Output the [x, y] coordinate of the center of the cell containing the given text.  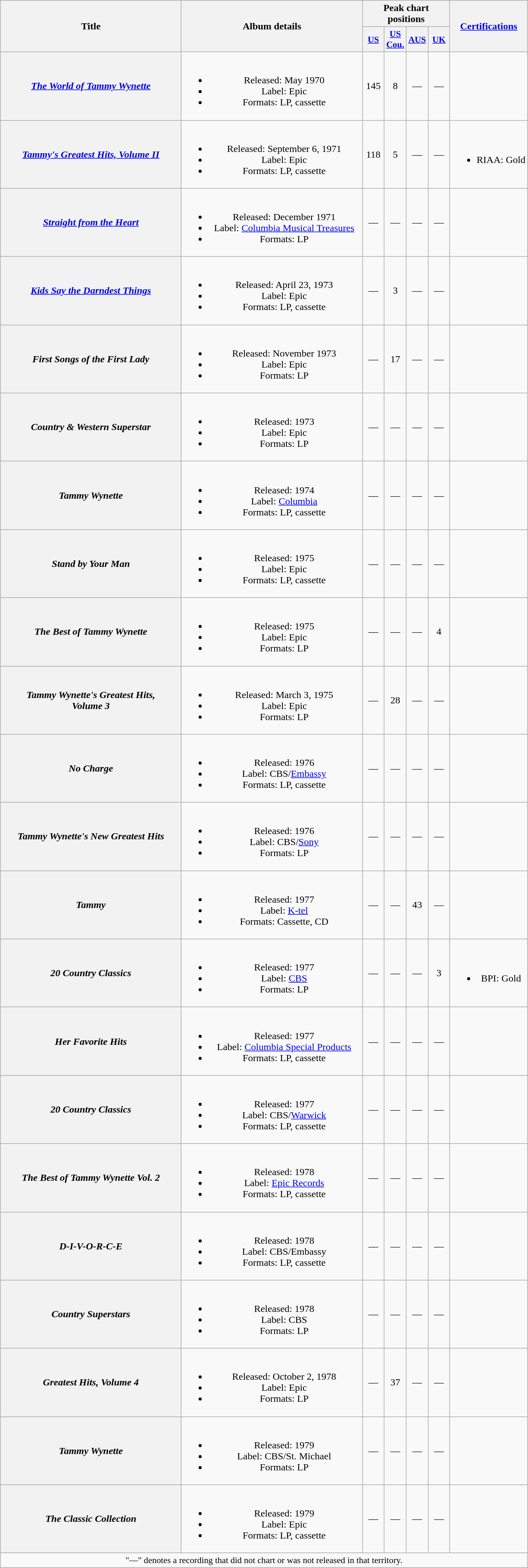
Peak chartpositions [406, 14]
The Best of Tammy Wynette Vol. 2 [91, 1178]
Released: 1973Label: EpicFormats: LP [272, 427]
4 [439, 631]
Released: March 3, 1975Label: EpicFormats: LP [272, 700]
37 [395, 1382]
Released: 1976Label: CBS/EmbassyFormats: LP, cassette [272, 769]
AUS [417, 39]
Released: 1978Label: CBS/EmbassyFormats: LP, cassette [272, 1246]
5 [395, 154]
Released: September 6, 1971Label: EpicFormats: LP, cassette [272, 154]
Country Superstars [91, 1314]
Released: 1976Label: CBS/SonyFormats: LP [272, 836]
Tammy's Greatest Hits, Volume II [91, 154]
Released: 1977Label: K-telFormats: Cassette, CD [272, 905]
Her Favorite Hits [91, 1042]
118 [374, 154]
Released: October 2, 1978Label: EpicFormats: LP [272, 1382]
USCou. [395, 39]
Released: 1977Label: Columbia Special ProductsFormats: LP, cassette [272, 1042]
8 [395, 86]
Released: April 23, 1973Label: EpicFormats: LP, cassette [272, 291]
Released: 1977Label: CBS/WarwickFormats: LP, cassette [272, 1109]
Tammy Wynette's New Greatest Hits [91, 836]
The Classic Collection [91, 1519]
Released: 1978Label: CBSFormats: LP [272, 1314]
Released: November 1973Label: EpicFormats: LP [272, 359]
US [374, 39]
Released: 1974Label: ColumbiaFormats: LP, cassette [272, 495]
Released: December 1971Label: Columbia Musical TreasuresFormats: LP [272, 222]
The Best of Tammy Wynette [91, 631]
Tammy [91, 905]
Released: 1979Label: EpicFormats: LP, cassette [272, 1519]
Released: 1977Label: CBSFormats: LP [272, 973]
145 [374, 86]
No Charge [91, 769]
RIAA: Gold [489, 154]
The World of Tammy Wynette [91, 86]
Album details [272, 26]
Stand by Your Man [91, 564]
Released: 1979Label: CBS/St. MichaelFormats: LP [272, 1451]
43 [417, 905]
"—" denotes a recording that did not chart or was not released in that territory. [264, 1560]
BPI: Gold [489, 973]
Released: 1975Label: EpicFormats: LP, cassette [272, 564]
Certifications [489, 26]
17 [395, 359]
D-I-V-O-R-C-E [91, 1246]
Released: 1975Label: EpicFormats: LP [272, 631]
Kids Say the Darndest Things [91, 291]
Country & Western Superstar [91, 427]
Tammy Wynette's Greatest Hits,Volume 3 [91, 700]
UK [439, 39]
28 [395, 700]
Released: May 1970Label: EpicFormats: LP, cassette [272, 86]
Title [91, 26]
Greatest Hits, Volume 4 [91, 1382]
Straight from the Heart [91, 222]
First Songs of the First Lady [91, 359]
Released: 1978Label: Epic RecordsFormats: LP, cassette [272, 1178]
